Locate the cell with the specified text and output its (x, y) center coordinate. 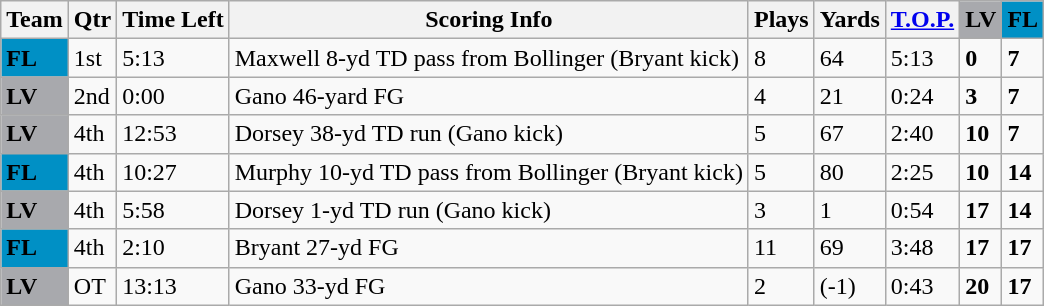
12:53 (174, 134)
Gano 46-yard FG (488, 96)
0:24 (922, 96)
4 (781, 96)
Dorsey 38-yd TD run (Gano kick) (488, 134)
Scoring Info (488, 20)
64 (850, 58)
2 (781, 286)
69 (850, 248)
67 (850, 134)
1 (850, 210)
1st (92, 58)
OT (92, 286)
Murphy 10-yd TD pass from Bollinger (Bryant kick) (488, 172)
Time Left (174, 20)
13:13 (174, 286)
3:48 (922, 248)
0 (981, 58)
5:58 (174, 210)
Team (35, 20)
Qtr (92, 20)
8 (781, 58)
0:00 (174, 96)
Bryant 27-yd FG (488, 248)
80 (850, 172)
11 (781, 248)
2nd (92, 96)
2:40 (922, 134)
0:43 (922, 286)
Dorsey 1-yd TD run (Gano kick) (488, 210)
T.O.P. (922, 20)
20 (981, 286)
(-1) (850, 286)
2:25 (922, 172)
Yards (850, 20)
0:54 (922, 210)
Plays (781, 20)
2:10 (174, 248)
10:27 (174, 172)
Gano 33-yd FG (488, 286)
21 (850, 96)
Maxwell 8-yd TD pass from Bollinger (Bryant kick) (488, 58)
